Find where the given text appears and provide that cell's center as (X, Y) coordinate. 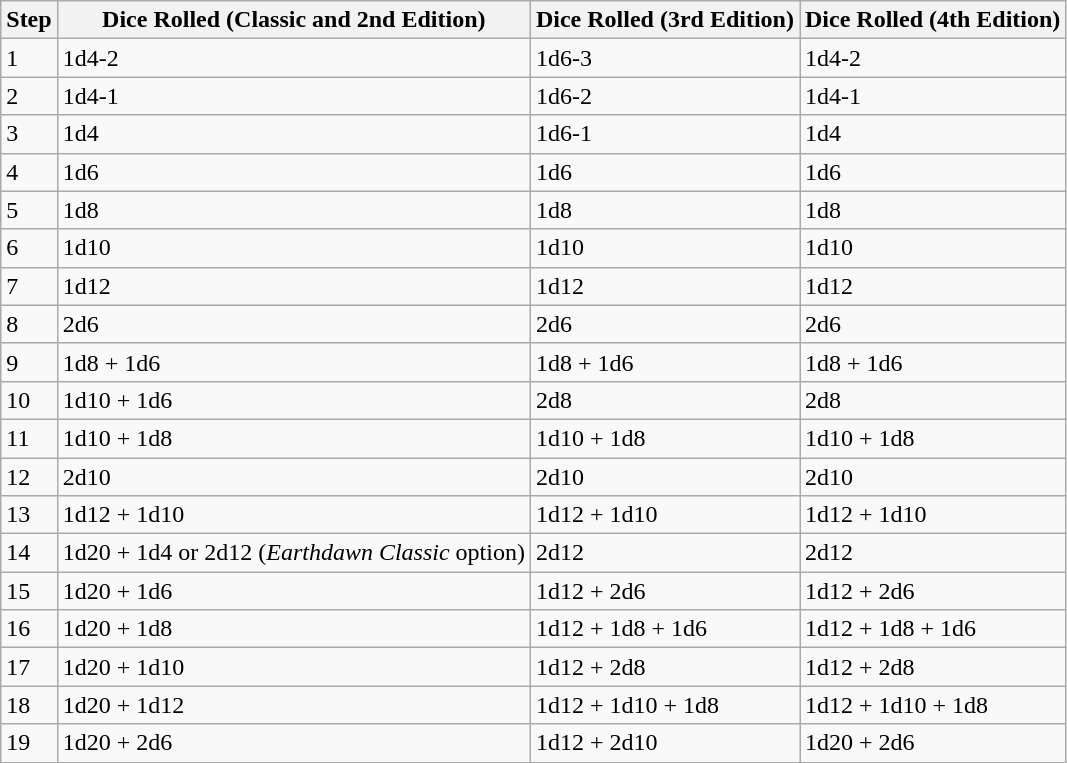
1d12 + 2d10 (664, 743)
12 (29, 477)
14 (29, 553)
1d20 + 1d10 (294, 667)
6 (29, 248)
8 (29, 324)
16 (29, 629)
1d6-2 (664, 96)
1d20 + 1d6 (294, 591)
19 (29, 743)
13 (29, 515)
18 (29, 705)
Dice Rolled (4th Edition) (933, 20)
10 (29, 400)
Dice Rolled (Classic and 2nd Edition) (294, 20)
1d20 + 1d8 (294, 629)
Dice Rolled (3rd Edition) (664, 20)
1 (29, 58)
2 (29, 96)
1d20 + 1d4 or 2d12 (Earthdawn Classic option) (294, 553)
4 (29, 172)
11 (29, 438)
Step (29, 20)
9 (29, 362)
7 (29, 286)
1d20 + 1d12 (294, 705)
1d6-1 (664, 134)
3 (29, 134)
1d10 + 1d6 (294, 400)
15 (29, 591)
5 (29, 210)
1d6-3 (664, 58)
17 (29, 667)
